Capture the cell that displays the provided text and extract its (x, y) central coordinate. 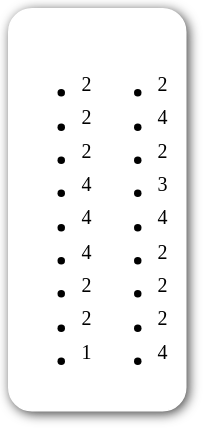
222444221 (56, 210)
242342224 (132, 210)
